Return the [x, y] coordinate for the center point of the cell that contains the specified text.  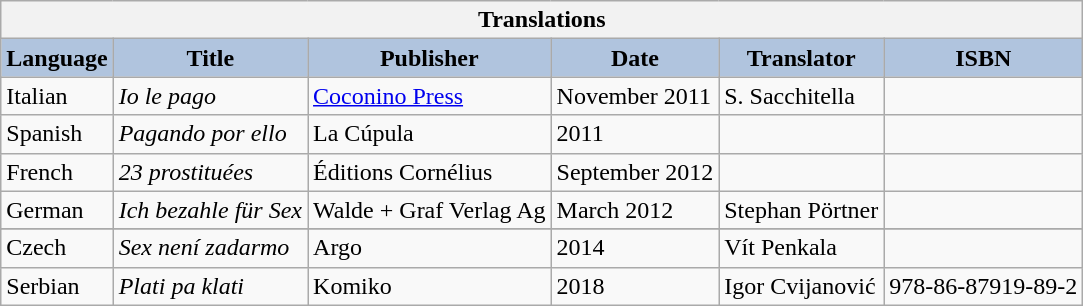
Spanish [57, 134]
Translations [542, 20]
Stephan Pörtner [802, 210]
2014 [635, 248]
Ich bezahle für Sex [210, 210]
Publisher [430, 58]
978-86-87919-89-2 [984, 286]
Io le pago [210, 96]
Serbian [57, 286]
La Cúpula [430, 134]
ISBN [984, 58]
Vít Penkala [802, 248]
Komiko [430, 286]
Igor Cvijanović [802, 286]
September 2012 [635, 172]
Éditions Cornélius [430, 172]
March 2012 [635, 210]
Sex není zadarmo [210, 248]
Czech [57, 248]
Translator [802, 58]
Coconino Press [430, 96]
23 prostituées [210, 172]
German [57, 210]
2018 [635, 286]
Walde + Graf Verlag Ag [430, 210]
2011 [635, 134]
Language [57, 58]
French [57, 172]
November 2011 [635, 96]
Pagando por ello [210, 134]
Title [210, 58]
Plati pa klati [210, 286]
Date [635, 58]
S. Sacchitella [802, 96]
Italian [57, 96]
Argo [430, 248]
